For the text-containing cell, return its midpoint in [x, y] coordinate format. 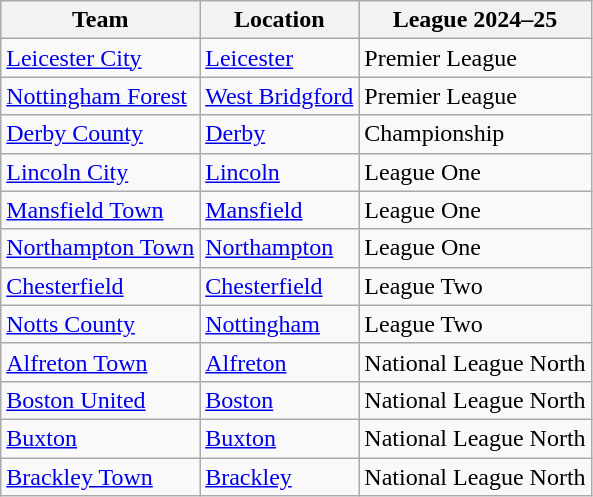
Alfreton [280, 362]
Nottingham Forest [100, 96]
Lincoln [280, 172]
Location [280, 20]
Leicester [280, 58]
League 2024–25 [475, 20]
Lincoln City [100, 172]
Team [100, 20]
Mansfield [280, 210]
Alfreton Town [100, 362]
Mansfield Town [100, 210]
Brackley Town [100, 477]
Nottingham [280, 324]
Notts County [100, 324]
Leicester City [100, 58]
West Bridgford [280, 96]
Derby County [100, 134]
Northampton Town [100, 248]
Boston United [100, 400]
Derby [280, 134]
Championship [475, 134]
Northampton [280, 248]
Boston [280, 400]
Brackley [280, 477]
